Pinpoint the cell where the given text exists, returning its (X, Y) midpoint coordinate. 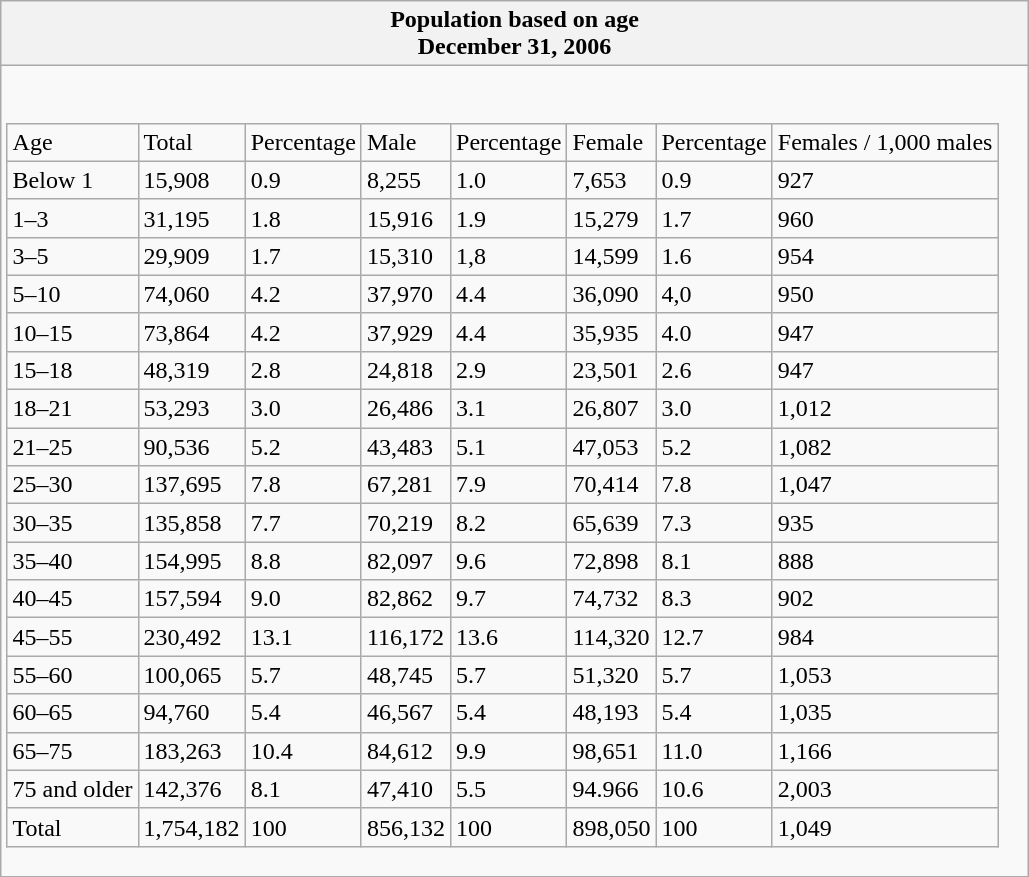
5–10 (72, 294)
74,060 (192, 294)
1.8 (303, 218)
70,414 (612, 485)
74,732 (612, 599)
1,8 (509, 256)
984 (885, 637)
48,319 (192, 370)
898,050 (612, 827)
26,807 (612, 409)
65,639 (612, 523)
1,049 (885, 827)
8.8 (303, 561)
1,053 (885, 675)
53,293 (192, 409)
135,858 (192, 523)
24,818 (406, 370)
114,320 (612, 637)
82,097 (406, 561)
37,929 (406, 332)
7.7 (303, 523)
157,594 (192, 599)
82,862 (406, 599)
2.9 (509, 370)
2.8 (303, 370)
7.9 (509, 485)
100,065 (192, 675)
65–75 (72, 751)
935 (885, 523)
1,012 (885, 409)
25–30 (72, 485)
43,483 (406, 447)
94,760 (192, 713)
8,255 (406, 180)
5.1 (509, 447)
46,567 (406, 713)
8.3 (714, 599)
Age (72, 142)
10.6 (714, 789)
142,376 (192, 789)
856,132 (406, 827)
116,172 (406, 637)
927 (885, 180)
Male (406, 142)
2.6 (714, 370)
1,754,182 (192, 827)
954 (885, 256)
26,486 (406, 409)
15,279 (612, 218)
18–21 (72, 409)
48,193 (612, 713)
36,090 (612, 294)
7.3 (714, 523)
35,935 (612, 332)
48,745 (406, 675)
15,916 (406, 218)
9.7 (509, 599)
4.0 (714, 332)
47,410 (406, 789)
5.5 (509, 789)
9.6 (509, 561)
21–25 (72, 447)
94.966 (612, 789)
3.1 (509, 409)
29,909 (192, 256)
13.1 (303, 637)
35–40 (72, 561)
13.6 (509, 637)
40–45 (72, 599)
31,195 (192, 218)
1.6 (714, 256)
30–35 (72, 523)
230,492 (192, 637)
7,653 (612, 180)
51,320 (612, 675)
45–55 (72, 637)
9.9 (509, 751)
60–65 (72, 713)
84,612 (406, 751)
47,053 (612, 447)
1,166 (885, 751)
98,651 (612, 751)
1–3 (72, 218)
75 and older (72, 789)
12.7 (714, 637)
15,310 (406, 256)
137,695 (192, 485)
1,047 (885, 485)
183,263 (192, 751)
Below 1 (72, 180)
2,003 (885, 789)
11.0 (714, 751)
10.4 (303, 751)
1.9 (509, 218)
37,970 (406, 294)
67,281 (406, 485)
90,536 (192, 447)
15,908 (192, 180)
1,035 (885, 713)
902 (885, 599)
4,0 (714, 294)
14,599 (612, 256)
73,864 (192, 332)
10–15 (72, 332)
9.0 (303, 599)
Female (612, 142)
Population based on ageDecember 31, 2006 (515, 34)
154,995 (192, 561)
960 (885, 218)
8.2 (509, 523)
1.0 (509, 180)
70,219 (406, 523)
3–5 (72, 256)
55–60 (72, 675)
888 (885, 561)
23,501 (612, 370)
950 (885, 294)
Females / 1,000 males (885, 142)
72,898 (612, 561)
15–18 (72, 370)
1,082 (885, 447)
